Pinpoint the cell where the given text exists, returning its (X, Y) midpoint coordinate. 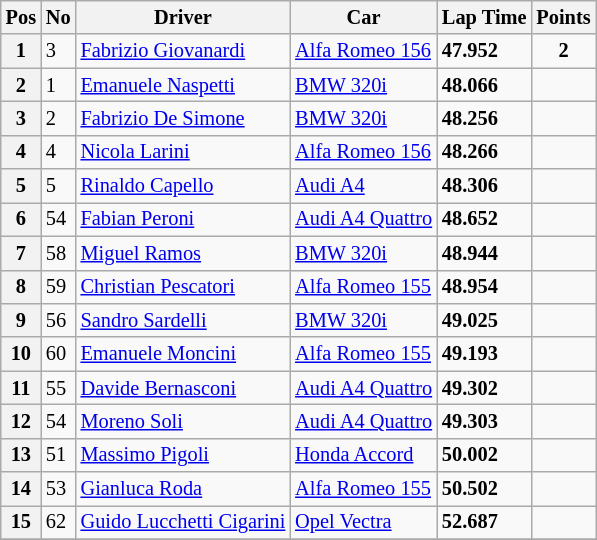
Gianluca Roda (184, 489)
Points (563, 17)
Massimo Pigoli (184, 455)
Opel Vectra (364, 522)
Car (364, 17)
49.193 (484, 354)
13 (21, 455)
Emanuele Moncini (184, 354)
Rinaldo Capello (184, 186)
Christian Pescatori (184, 287)
Driver (184, 17)
62 (58, 522)
No (58, 17)
Lap Time (484, 17)
52.687 (484, 522)
12 (21, 421)
55 (58, 388)
47.952 (484, 51)
49.303 (484, 421)
Fabrizio Giovanardi (184, 51)
48.954 (484, 287)
48.066 (484, 85)
Fabian Peroni (184, 219)
51 (58, 455)
6 (21, 219)
58 (58, 253)
49.302 (484, 388)
9 (21, 320)
Nicola Larini (184, 152)
Pos (21, 17)
Guido Lucchetti Cigarini (184, 522)
Audi A4 (364, 186)
Honda Accord (364, 455)
8 (21, 287)
48.306 (484, 186)
Fabrizio De Simone (184, 118)
53 (58, 489)
49.025 (484, 320)
59 (58, 287)
Moreno Soli (184, 421)
Sandro Sardelli (184, 320)
48.652 (484, 219)
14 (21, 489)
11 (21, 388)
Miguel Ramos (184, 253)
48.266 (484, 152)
50.502 (484, 489)
50.002 (484, 455)
48.256 (484, 118)
10 (21, 354)
60 (58, 354)
7 (21, 253)
Emanuele Naspetti (184, 85)
Davide Bernasconi (184, 388)
56 (58, 320)
48.944 (484, 253)
15 (21, 522)
